From the cell containing the given text, extract its center point as (X, Y) coordinate. 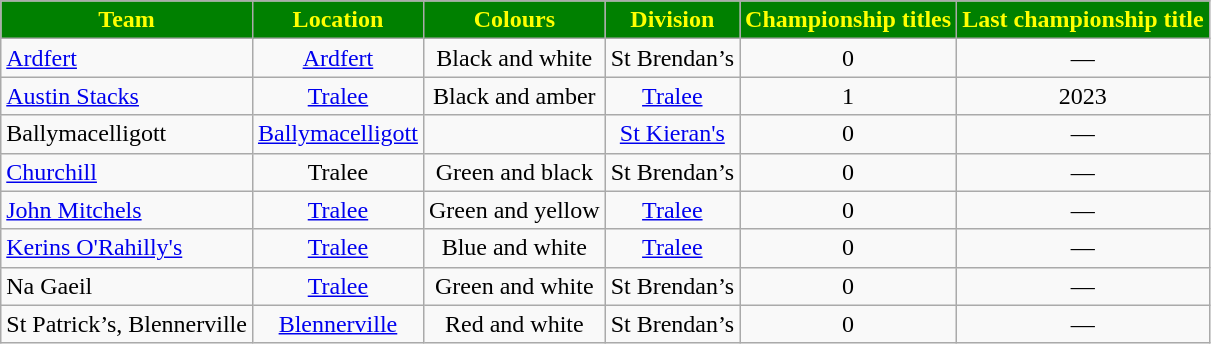
Team (127, 20)
Last championship title (1083, 20)
Austin Stacks (127, 96)
Red and white (514, 324)
St Kieran's (672, 134)
Kerins O'Rahilly's (127, 248)
Churchill (127, 172)
Na Gaeil (127, 286)
2023 (1083, 96)
Location (338, 20)
Blue and white (514, 248)
Blennerville (338, 324)
Black and amber (514, 96)
St Patrick’s, Blennerville (127, 324)
Green and yellow (514, 210)
Colours (514, 20)
Division (672, 20)
Championship titles (848, 20)
Black and white (514, 58)
1 (848, 96)
Green and white (514, 286)
Green and black (514, 172)
John Mitchels (127, 210)
